Output the (x, y) coordinate of the center of the cell containing the given text.  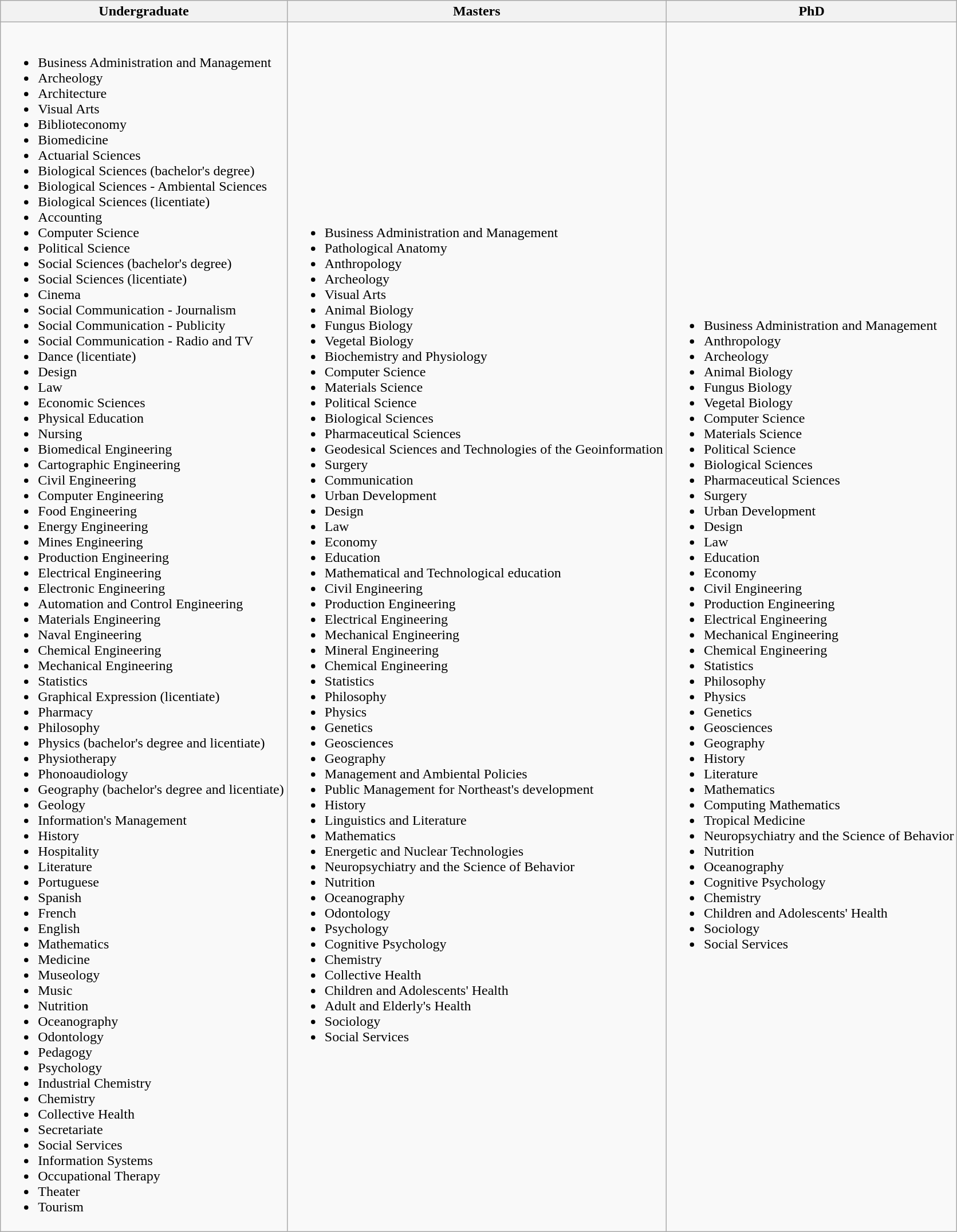
Undergraduate (144, 11)
PhD (812, 11)
Masters (476, 11)
